Detect which cell encompasses the target text, then output its (X, Y) center coordinate. 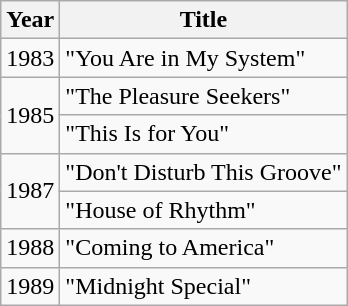
1988 (30, 248)
1983 (30, 58)
1987 (30, 191)
"Midnight Special" (204, 286)
1989 (30, 286)
Title (204, 20)
"You Are in My System" (204, 58)
Year (30, 20)
"The Pleasure Seekers" (204, 96)
1985 (30, 115)
"House of Rhythm" (204, 210)
"This Is for You" (204, 134)
"Coming to America" (204, 248)
"Don't Disturb This Groove" (204, 172)
